Locate the cell with the specified text and output its (X, Y) center coordinate. 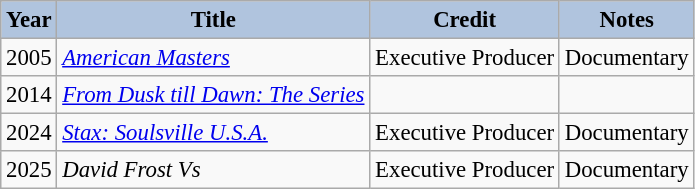
Stax: Soulsville U.S.A. (214, 133)
Title (214, 20)
2014 (29, 95)
Credit (465, 20)
American Masters (214, 58)
From Dusk till Dawn: The Series (214, 95)
2025 (29, 170)
David Frost Vs (214, 170)
Notes (626, 20)
2005 (29, 58)
2024 (29, 133)
Year (29, 20)
